Determine the (x, y) coordinate at the center of the cell enclosing the given text.  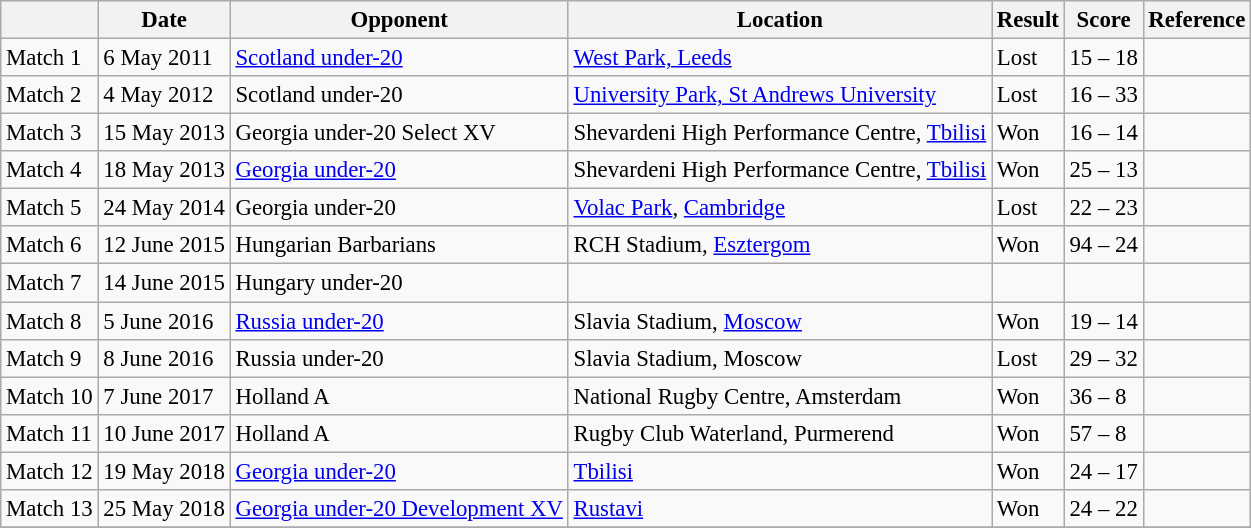
10 June 2017 (164, 433)
29 – 32 (1104, 358)
Hungary under-20 (399, 283)
6 May 2011 (164, 58)
Date (164, 20)
Match 13 (50, 509)
Opponent (399, 20)
Tbilisi (780, 471)
Match 6 (50, 245)
Match 10 (50, 396)
19 – 14 (1104, 321)
25 – 13 (1104, 170)
24 – 17 (1104, 471)
Match 3 (50, 133)
Result (1028, 20)
22 – 23 (1104, 208)
RCH Stadium, Esztergom (780, 245)
16 – 33 (1104, 95)
University Park, St Andrews University (780, 95)
Match 8 (50, 321)
8 June 2016 (164, 358)
Georgia under-20 Development XV (399, 509)
Match 9 (50, 358)
36 – 8 (1104, 396)
Match 11 (50, 433)
24 May 2014 (164, 208)
19 May 2018 (164, 471)
Location (780, 20)
24 – 22 (1104, 509)
Rugby Club Waterland, Purmerend (780, 433)
5 June 2016 (164, 321)
94 – 24 (1104, 245)
Match 4 (50, 170)
15 May 2013 (164, 133)
Reference (1197, 20)
Match 12 (50, 471)
Match 2 (50, 95)
National Rugby Centre, Amsterdam (780, 396)
Score (1104, 20)
Volac Park, Cambridge (780, 208)
12 June 2015 (164, 245)
Hungarian Barbarians (399, 245)
25 May 2018 (164, 509)
14 June 2015 (164, 283)
16 – 14 (1104, 133)
Match 1 (50, 58)
Match 5 (50, 208)
7 June 2017 (164, 396)
18 May 2013 (164, 170)
4 May 2012 (164, 95)
Georgia under-20 Select XV (399, 133)
Match 7 (50, 283)
57 – 8 (1104, 433)
Rustavi (780, 509)
West Park, Leeds (780, 58)
15 – 18 (1104, 58)
